Pinpoint the cell where the given text exists, returning its [X, Y] midpoint coordinate. 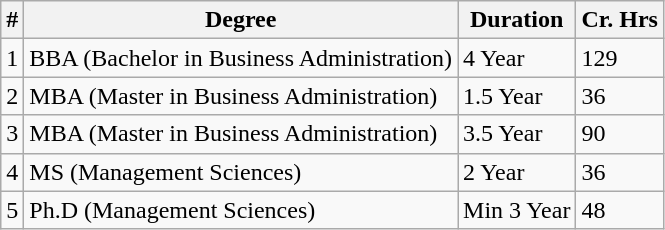
Duration [517, 20]
3.5 Year [517, 134]
129 [620, 58]
MS (Management Sciences) [241, 172]
4 [12, 172]
Cr. Hrs [620, 20]
Ph.D (Management Sciences) [241, 210]
1 [12, 58]
5 [12, 210]
Degree [241, 20]
1.5 Year [517, 96]
2 Year [517, 172]
BBA (Bachelor in Business Administration) [241, 58]
48 [620, 210]
90 [620, 134]
# [12, 20]
4 Year [517, 58]
Min 3 Year [517, 210]
2 [12, 96]
3 [12, 134]
